Output the [x, y] coordinate of the center of the cell containing the given text.  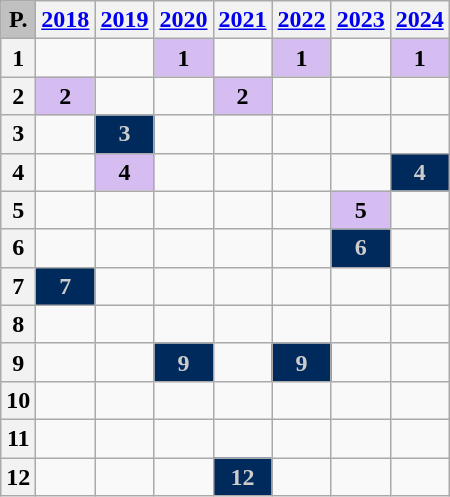
2023 [360, 20]
11 [18, 438]
2019 [124, 20]
2021 [242, 20]
2022 [302, 20]
P. [18, 20]
2024 [420, 20]
2020 [184, 20]
10 [18, 400]
2018 [66, 20]
8 [18, 324]
